Return (x, y) of the center of cell containing provided text 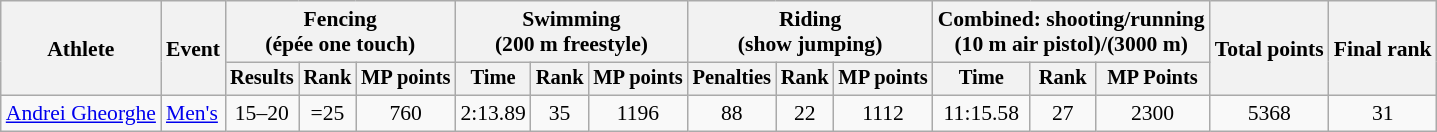
5368 (1270, 114)
Andrei Gheorghe (81, 114)
Penalties (732, 79)
Fencing(épée one touch) (340, 32)
Men's (193, 114)
1112 (882, 114)
760 (406, 114)
35 (560, 114)
1196 (638, 114)
2:13.89 (492, 114)
2300 (1152, 114)
88 (732, 114)
22 (805, 114)
27 (1063, 114)
Combined: shooting/running(10 m air pistol)/(3000 m) (1072, 32)
Swimming(200 m freestyle) (571, 32)
Total points (1270, 48)
Athlete (81, 48)
=25 (328, 114)
15–20 (262, 114)
11:15.58 (982, 114)
Final rank (1383, 48)
Results (262, 79)
MP Points (1152, 79)
Riding(show jumping) (810, 32)
31 (1383, 114)
Event (193, 48)
